Return (X, Y) of the center of cell containing provided text 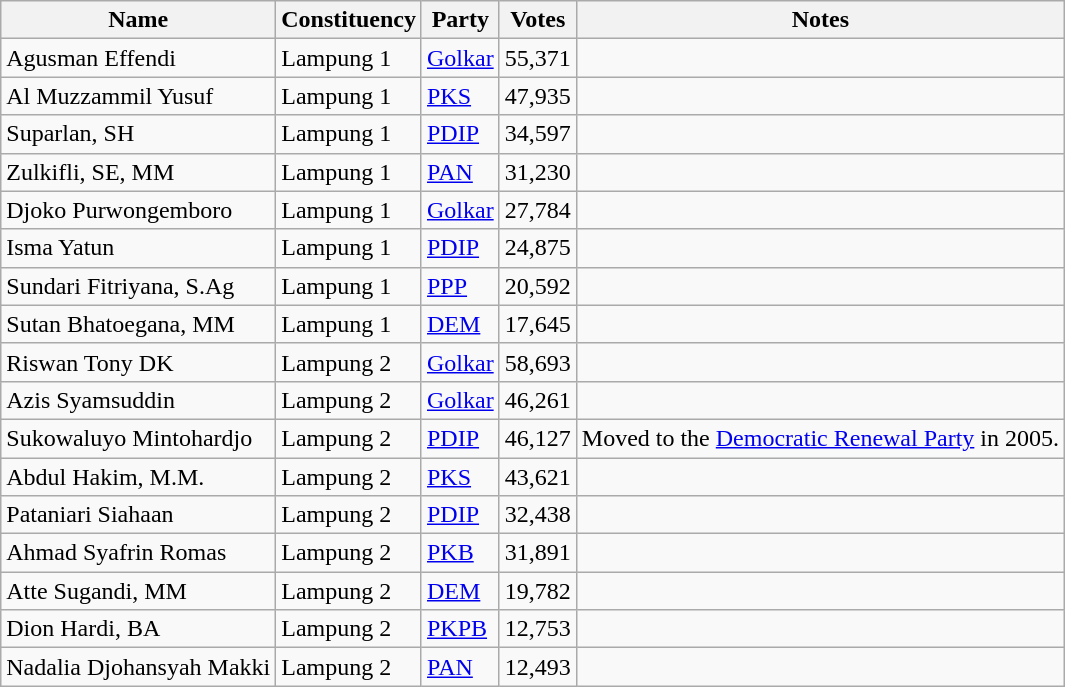
46,261 (538, 400)
32,438 (538, 515)
Nadalia Djohansyah Makki (138, 667)
Votes (538, 20)
12,493 (538, 667)
Abdul Hakim, M.M. (138, 477)
Agusman Effendi (138, 58)
Party (460, 20)
46,127 (538, 438)
24,875 (538, 248)
20,592 (538, 286)
Constituency (349, 20)
PPP (460, 286)
31,230 (538, 172)
Atte Sugandi, MM (138, 591)
31,891 (538, 553)
Sundari Fitriyana, S.Ag (138, 286)
PKB (460, 553)
27,784 (538, 210)
Sukowaluyo Mintohardjo (138, 438)
Pataniari Siahaan (138, 515)
Moved to the Democratic Renewal Party in 2005. (820, 438)
Name (138, 20)
17,645 (538, 324)
34,597 (538, 134)
Suparlan, SH (138, 134)
Isma Yatun (138, 248)
43,621 (538, 477)
Azis Syamsuddin (138, 400)
Al Muzzammil Yusuf (138, 96)
Djoko Purwongemboro (138, 210)
55,371 (538, 58)
12,753 (538, 629)
Sutan Bhatoegana, MM (138, 324)
58,693 (538, 362)
Riswan Tony DK (138, 362)
Dion Hardi, BA (138, 629)
Zulkifli, SE, MM (138, 172)
47,935 (538, 96)
PKPB (460, 629)
Notes (820, 20)
Ahmad Syafrin Romas (138, 553)
19,782 (538, 591)
